Return [x, y] of the center of cell containing provided text 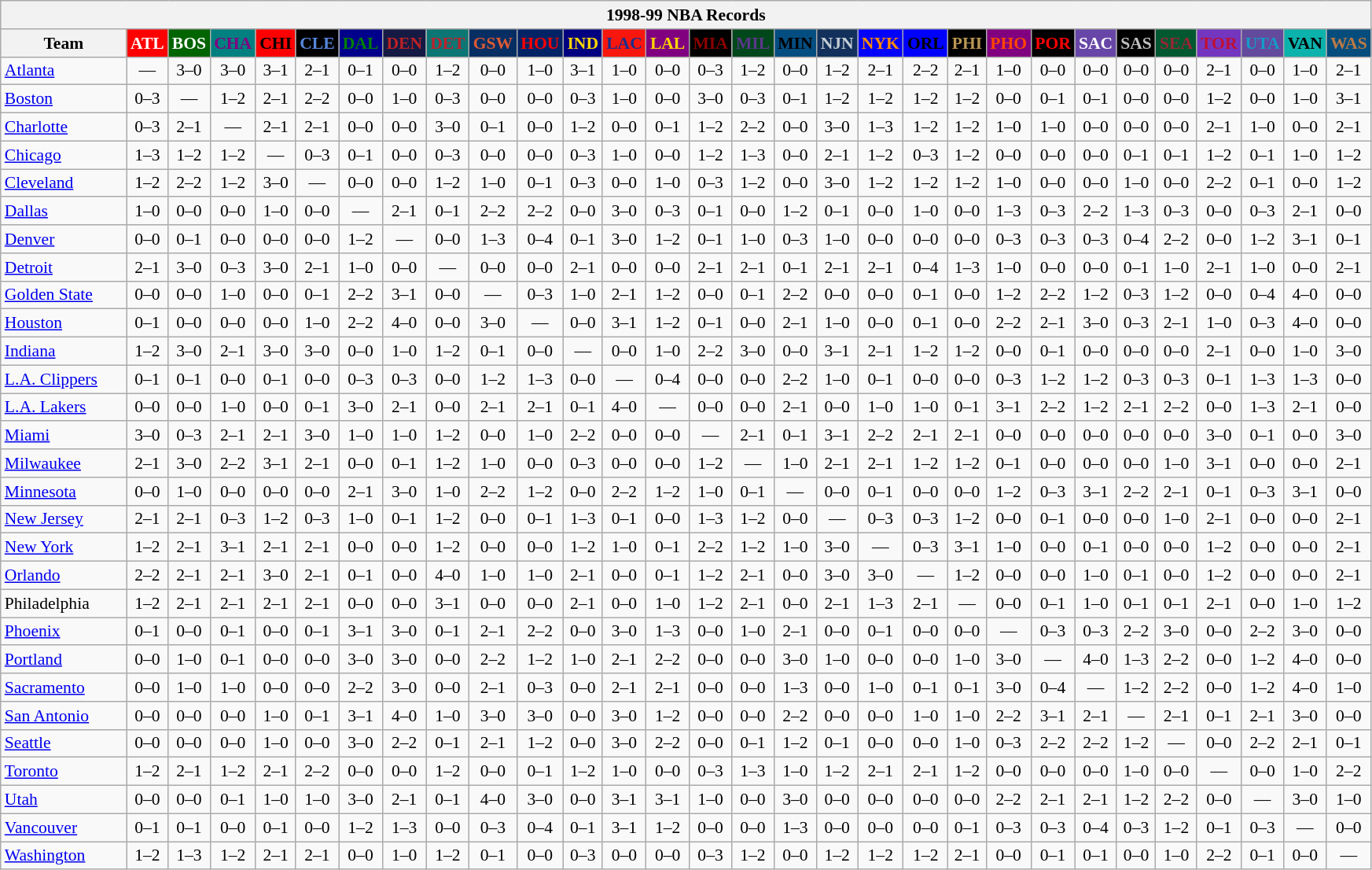
Seattle [64, 743]
Vancouver [64, 828]
Sacramento [64, 688]
Philadelphia [64, 603]
MIL [753, 43]
NJN [837, 43]
PHI [967, 43]
Orlando [64, 576]
SAC [1096, 43]
Boston [64, 99]
LAC [624, 43]
San Antonio [64, 716]
NYK [881, 43]
Golden State [64, 295]
Houston [64, 323]
DET [448, 43]
GSW [494, 43]
MIN [795, 43]
Miami [64, 436]
Portland [64, 660]
1998-99 NBA Records [686, 15]
DAL [361, 43]
UTA [1263, 43]
CHA [233, 43]
PHO [1008, 43]
Minnesota [64, 492]
BOS [189, 43]
ATL [148, 43]
Milwaukee [64, 463]
SEA [1176, 43]
Utah [64, 800]
Team [64, 43]
Cleveland [64, 183]
DEN [404, 43]
ORL [926, 43]
L.A. Lakers [64, 407]
Chicago [64, 155]
TOR [1219, 43]
L.A. Clippers [64, 379]
MIA [710, 43]
VAN [1305, 43]
Dallas [64, 212]
IND [583, 43]
Washington [64, 856]
Toronto [64, 772]
Phoenix [64, 632]
HOU [539, 43]
Denver [64, 239]
CLE [318, 43]
CHI [275, 43]
POR [1053, 43]
Charlotte [64, 127]
SAS [1136, 43]
LAL [668, 43]
Atlanta [64, 71]
Detroit [64, 267]
Indiana [64, 352]
New Jersey [64, 519]
New York [64, 547]
WAS [1349, 43]
